From the cell containing the given text, extract its center point as [X, Y] coordinate. 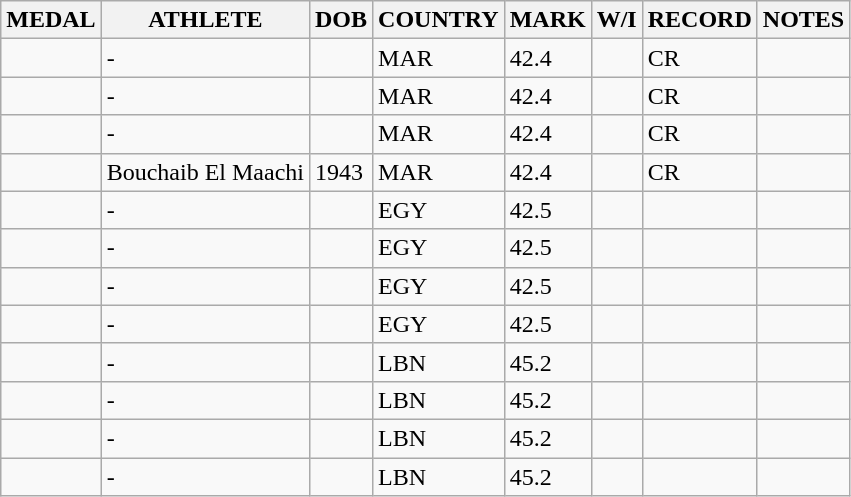
1943 [340, 172]
W/I [616, 20]
COUNTRY [439, 20]
MEDAL [51, 20]
NOTES [803, 20]
MARK [548, 20]
RECORD [700, 20]
DOB [340, 20]
Bouchaib El Maachi [205, 172]
ATHLETE [205, 20]
